Identify which cell holds the provided text, then report its [x, y] central coordinate. 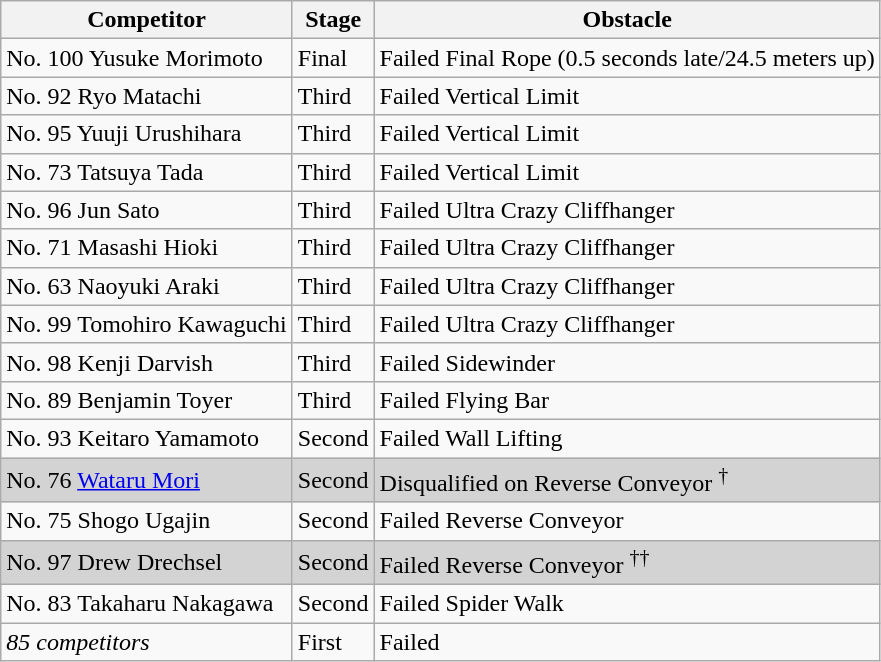
No. 83 Takaharu Nakagawa [147, 604]
No. 92 Ryo Matachi [147, 96]
No. 97 Drew Drechsel [147, 562]
Stage [333, 20]
Failed Wall Lifting [627, 438]
No. 95 Yuuji Urushihara [147, 134]
No. 73 Tatsuya Tada [147, 172]
Final [333, 58]
Competitor [147, 20]
No. 99 Tomohiro Kawaguchi [147, 324]
No. 89 Benjamin Toyer [147, 400]
No. 71 Masashi Hioki [147, 248]
No. 98 Kenji Darvish [147, 362]
No. 100 Yusuke Morimoto [147, 58]
Obstacle [627, 20]
Failed Spider Walk [627, 604]
Failed Reverse Conveyor [627, 521]
Disqualified on Reverse Conveyor † [627, 480]
85 competitors [147, 642]
Failed Sidewinder [627, 362]
No. 75 Shogo Ugajin [147, 521]
First [333, 642]
No. 96 Jun Sato [147, 210]
No. 93 Keitaro Yamamoto [147, 438]
Failed Final Rope (0.5 seconds late/24.5 meters up) [627, 58]
No. 63 Naoyuki Araki [147, 286]
Failed [627, 642]
Failed Flying Bar [627, 400]
No. 76 Wataru Mori [147, 480]
Failed Reverse Conveyor †† [627, 562]
